Search for the cell housing the specified text and yield its [X, Y] center coordinate. 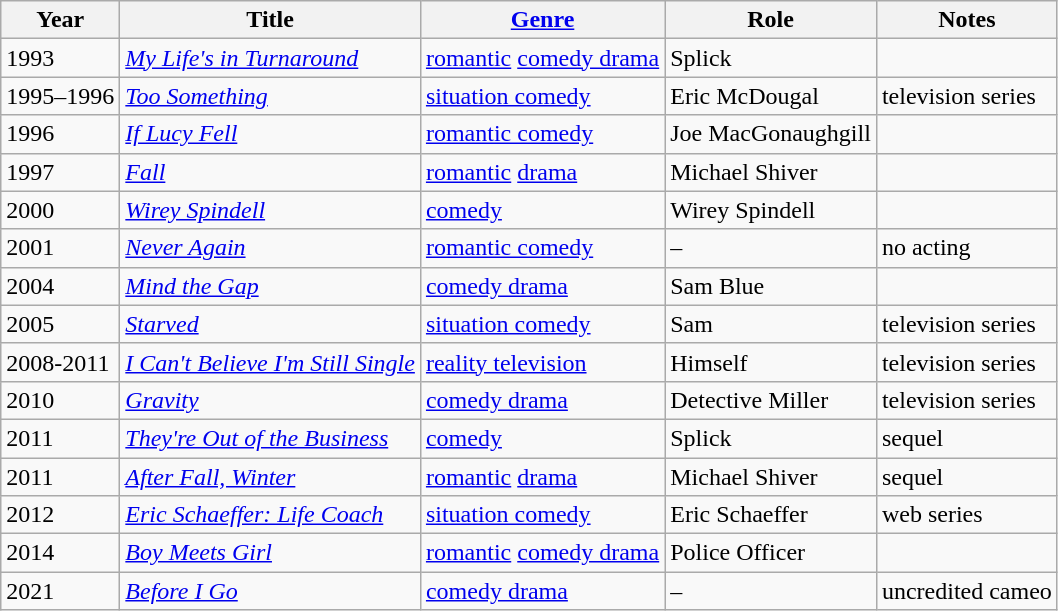
1996 [60, 134]
2000 [60, 210]
Joe MacGonaughgill [771, 134]
If Lucy Fell [270, 134]
Sam [771, 324]
web series [966, 515]
2008-2011 [60, 362]
Starved [270, 324]
I Can't Believe I'm Still Single [270, 362]
2021 [60, 591]
1995–1996 [60, 96]
They're Out of the Business [270, 438]
Police Officer [771, 553]
Fall [270, 172]
1997 [60, 172]
Boy Meets Girl [270, 553]
Never Again [270, 248]
Role [771, 20]
Himself [771, 362]
Genre [542, 20]
no acting [966, 248]
Year [60, 20]
uncredited cameo [966, 591]
Eric Schaeffer: Life Coach [270, 515]
My Life's in Turnaround [270, 58]
2012 [60, 515]
Before I Go [270, 591]
1993 [60, 58]
Mind the Gap [270, 286]
2010 [60, 400]
Detective Miller [771, 400]
Sam Blue [771, 286]
Eric Schaeffer [771, 515]
Too Something [270, 96]
Notes [966, 20]
2004 [60, 286]
Eric McDougal [771, 96]
Gravity [270, 400]
reality television [542, 362]
Title [270, 20]
2014 [60, 553]
2001 [60, 248]
After Fall, Winter [270, 477]
2005 [60, 324]
